Return [X, Y] of the center of cell containing provided text 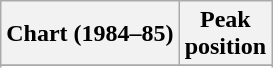
Peakposition [225, 34]
Chart (1984–85) [90, 34]
